For the text-containing cell, return its midpoint in (X, Y) coordinate format. 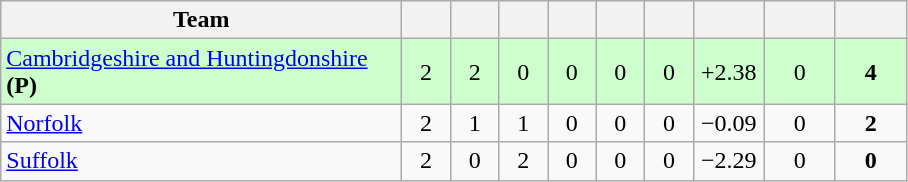
−0.09 (728, 123)
−2.29 (728, 161)
4 (870, 72)
Cambridgeshire and Huntingdonshire (P) (202, 72)
Team (202, 20)
+2.38 (728, 72)
Suffolk (202, 161)
Norfolk (202, 123)
